Identify which cell holds the provided text, then report its [x, y] central coordinate. 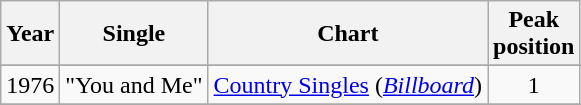
Country Singles (Billboard) [348, 85]
Chart [348, 34]
1976 [30, 85]
1 [534, 85]
Single [134, 34]
"You and Me" [134, 85]
Peakposition [534, 34]
Year [30, 34]
